Identify which cell holds the provided text, then report its [X, Y] central coordinate. 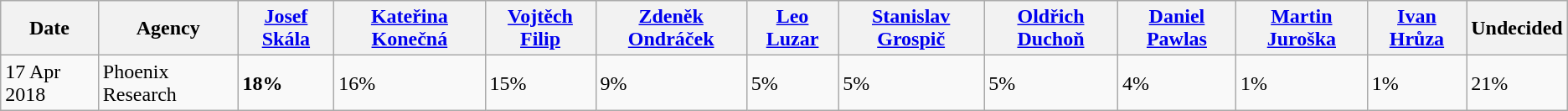
Daniel Pawlas [1176, 29]
17 Apr 2018 [50, 82]
Ivan Hrůza [1416, 29]
Phoenix Research [168, 82]
Date [50, 29]
Oldřich Duchoň [1051, 29]
16% [410, 82]
Leo Luzar [792, 29]
Stanislav Grospič [911, 29]
Martin Juroška [1302, 29]
Agency [168, 29]
4% [1176, 82]
Josef Skála [286, 29]
15% [540, 82]
Kateřina Konečná [410, 29]
Zdeněk Ondráček [671, 29]
21% [1518, 82]
Vojtěch Filip [540, 29]
18% [286, 82]
Undecided [1518, 29]
9% [671, 82]
